Output the [X, Y] coordinate of the center of the cell containing the given text.  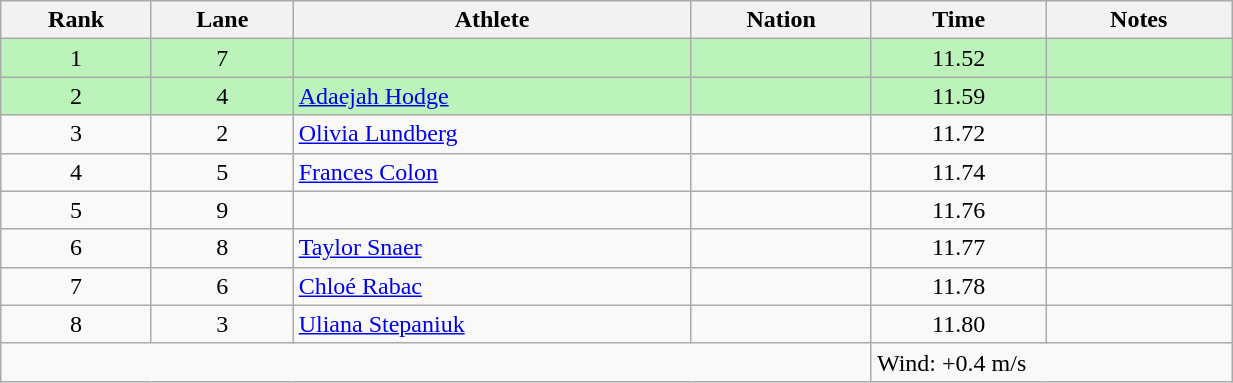
11.76 [958, 210]
Athlete [492, 20]
Nation [782, 20]
11.52 [958, 58]
Time [958, 20]
Wind: +0.4 m/s [1051, 362]
1 [76, 58]
11.80 [958, 324]
Rank [76, 20]
Olivia Lundberg [492, 134]
Frances Colon [492, 172]
11.74 [958, 172]
11.78 [958, 286]
Taylor Snaer [492, 248]
11.72 [958, 134]
Adaejah Hodge [492, 96]
Chloé Rabac [492, 286]
11.77 [958, 248]
Lane [222, 20]
11.59 [958, 96]
Notes [1139, 20]
9 [222, 210]
Uliana Stepaniuk [492, 324]
